Scan for the cell matching the given text and deliver its [X, Y] coordinate at center. 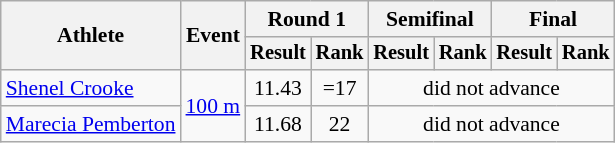
11.68 [278, 124]
22 [340, 124]
11.43 [278, 88]
=17 [340, 88]
100 m [214, 106]
Final [552, 19]
Round 1 [306, 19]
Semifinal [430, 19]
Athlete [91, 36]
Shenel Crooke [91, 88]
Marecia Pemberton [91, 124]
Event [214, 36]
